Return [x, y] of the center of cell containing provided text 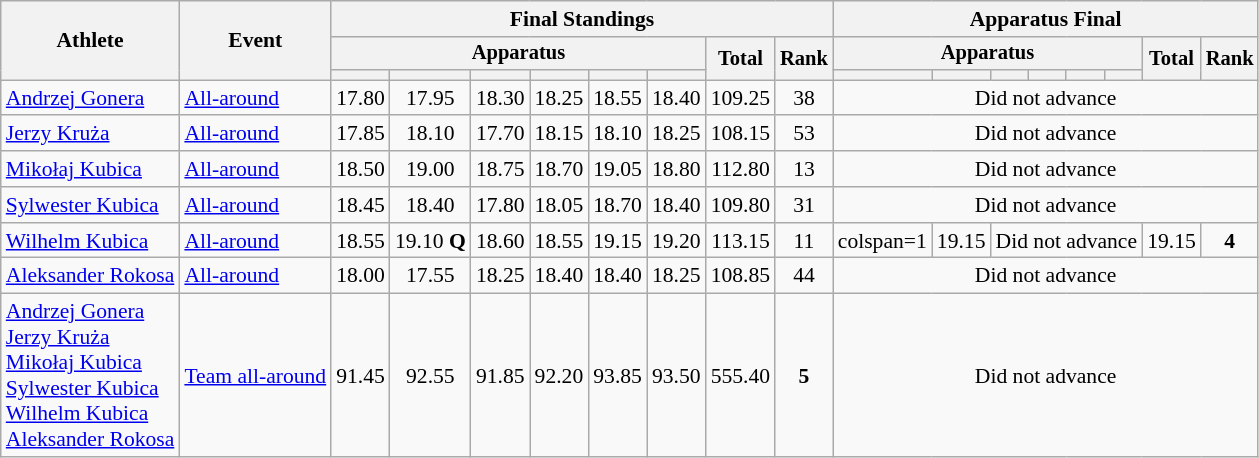
Event [255, 40]
18.75 [500, 169]
109.80 [740, 205]
4 [1230, 241]
17.55 [430, 276]
113.15 [740, 241]
Team all-around [255, 376]
Jerzy Kruża [90, 134]
Andrzej Gonera [90, 98]
108.15 [740, 134]
53 [804, 134]
19.05 [618, 169]
17.95 [430, 98]
Aleksander Rokosa [90, 276]
555.40 [740, 376]
19.10 Q [430, 241]
colspan=1 [882, 241]
Apparatus Final [1046, 19]
17.70 [500, 134]
38 [804, 98]
Athlete [90, 40]
31 [804, 205]
5 [804, 376]
18.45 [360, 205]
11 [804, 241]
17.85 [360, 134]
93.85 [618, 376]
109.25 [740, 98]
18.60 [500, 241]
19.20 [676, 241]
18.00 [360, 276]
91.85 [500, 376]
18.50 [360, 169]
92.55 [430, 376]
44 [804, 276]
19.00 [430, 169]
18.05 [560, 205]
Sylwester Kubica [90, 205]
Mikołaj Kubica [90, 169]
91.45 [360, 376]
93.50 [676, 376]
18.15 [560, 134]
Final Standings [582, 19]
92.20 [560, 376]
18.30 [500, 98]
18.80 [676, 169]
108.85 [740, 276]
112.80 [740, 169]
13 [804, 169]
Wilhelm Kubica [90, 241]
Andrzej GoneraJerzy KrużaMikołaj KubicaSylwester KubicaWilhelm KubicaAleksander Rokosa [90, 376]
